For the text-containing cell, return its midpoint in [x, y] coordinate format. 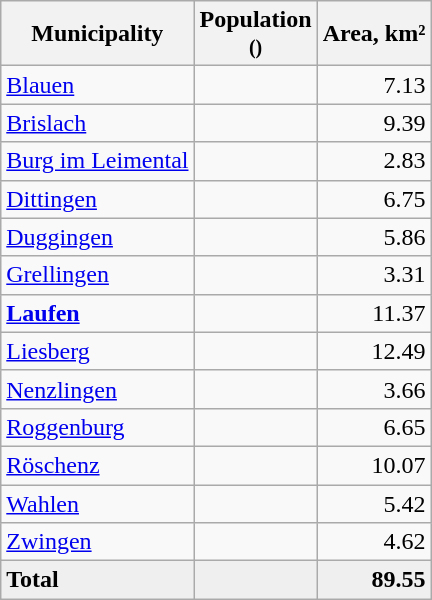
Laufen [98, 313]
12.49 [374, 351]
3.31 [374, 275]
2.83 [374, 161]
4.62 [374, 542]
Nenzlingen [98, 389]
9.39 [374, 123]
Municipality [98, 34]
Dittingen [98, 199]
Total [98, 580]
Burg im Leimental [98, 161]
Liesberg [98, 351]
89.55 [374, 580]
5.42 [374, 503]
Zwingen [98, 542]
Grellingen [98, 275]
6.75 [374, 199]
10.07 [374, 465]
Blauen [98, 85]
5.86 [374, 237]
Population() [256, 34]
Wahlen [98, 503]
Röschenz [98, 465]
11.37 [374, 313]
Duggingen [98, 237]
6.65 [374, 427]
3.66 [374, 389]
7.13 [374, 85]
Roggenburg [98, 427]
Brislach [98, 123]
Area, km² [374, 34]
